Identify which cell holds the provided text, then report its (X, Y) central coordinate. 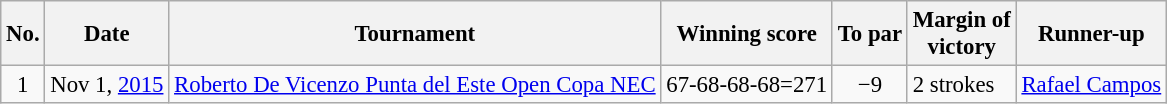
Rafael Campos (1091, 85)
Date (107, 34)
No. (23, 34)
2 strokes (962, 85)
To par (870, 34)
Runner-up (1091, 34)
Winning score (747, 34)
67-68-68-68=271 (747, 85)
−9 (870, 85)
Tournament (415, 34)
1 (23, 85)
Nov 1, 2015 (107, 85)
Margin ofvictory (962, 34)
Roberto De Vicenzo Punta del Este Open Copa NEC (415, 85)
